Output the [X, Y] coordinate of the center of the cell containing the given text.  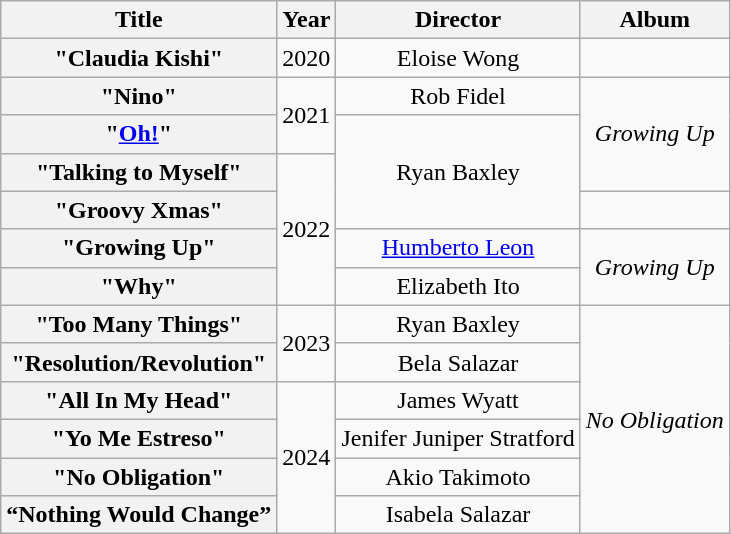
Rob Fidel [458, 96]
"Resolution/Revolution" [139, 362]
"All In My Head" [139, 400]
Isabela Salazar [458, 515]
Eloise Wong [458, 58]
Jenifer Juniper Stratford [458, 438]
"Too Many Things" [139, 324]
"Claudia Kishi" [139, 58]
"Yo Me Estreso" [139, 438]
"No Obligation" [139, 477]
2023 [306, 343]
"Why" [139, 286]
"Nino" [139, 96]
"Talking to Myself" [139, 172]
Humberto Leon [458, 248]
Elizabeth Ito [458, 286]
Bela Salazar [458, 362]
Akio Takimoto [458, 477]
"Oh!" [139, 134]
Title [139, 20]
2024 [306, 457]
Album [654, 20]
2021 [306, 115]
Year [306, 20]
"Growing Up" [139, 248]
James Wyatt [458, 400]
“Nothing Would Change” [139, 515]
No Obligation [654, 419]
"Groovy Xmas" [139, 210]
2022 [306, 229]
2020 [306, 58]
Director [458, 20]
